Detect which cell encompasses the target text, then output its [X, Y] center coordinate. 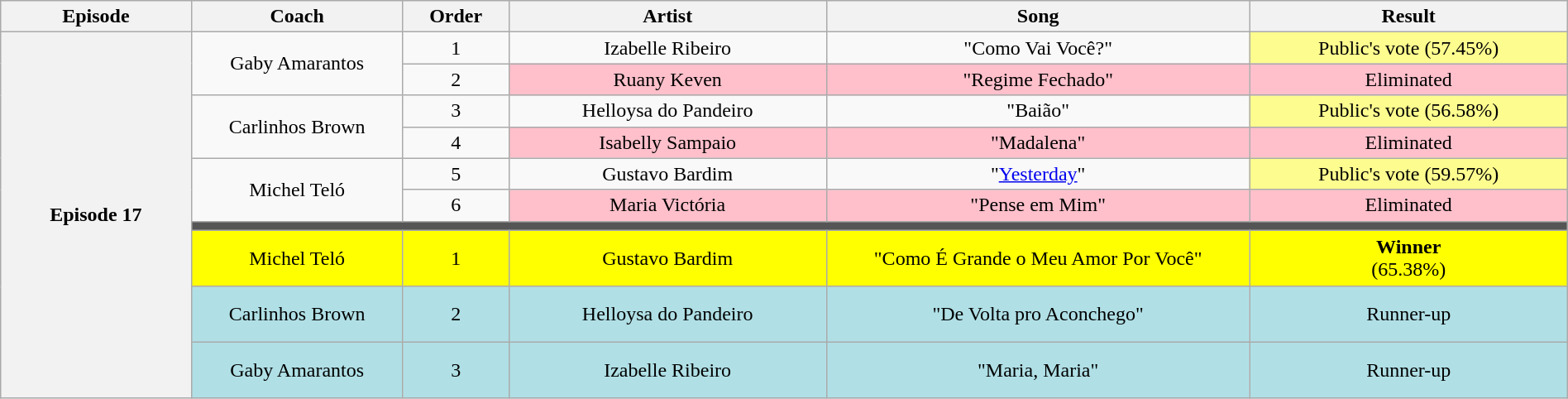
Artist [667, 17]
Public's vote (59.57%) [1408, 174]
"Regime Fechado" [1038, 79]
Coach [297, 17]
"Como Vai Você?" [1038, 48]
Result [1408, 17]
Order [456, 17]
"Yesterday" [1038, 174]
"Maria, Maria" [1038, 370]
"Baião" [1038, 111]
Song [1038, 17]
4 [456, 142]
Public's vote (57.45%) [1408, 48]
Ruany Keven [667, 79]
Maria Victória [667, 205]
5 [456, 174]
6 [456, 205]
"Madalena" [1038, 142]
Episode [96, 17]
"Pense em Mim" [1038, 205]
"Como É Grande o Meu Amor Por Você" [1038, 258]
Episode 17 [96, 215]
"De Volta pro Aconchego" [1038, 315]
Public's vote (56.58%) [1408, 111]
Winner(65.38%) [1408, 258]
Isabelly Sampaio [667, 142]
